Return the [X, Y] coordinate for the center point of the cell that contains the specified text.  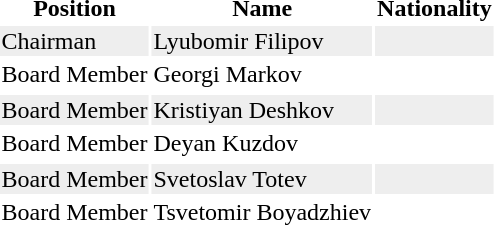
Georgi Markov [262, 74]
Kristiyan Deshkov [262, 110]
Lyubomir Filipov [262, 41]
Svetoslav Totev [262, 179]
Deyan Kuzdov [262, 143]
Chairman [74, 41]
